Determine the [x, y] coordinate at the center of the cell enclosing the given text.  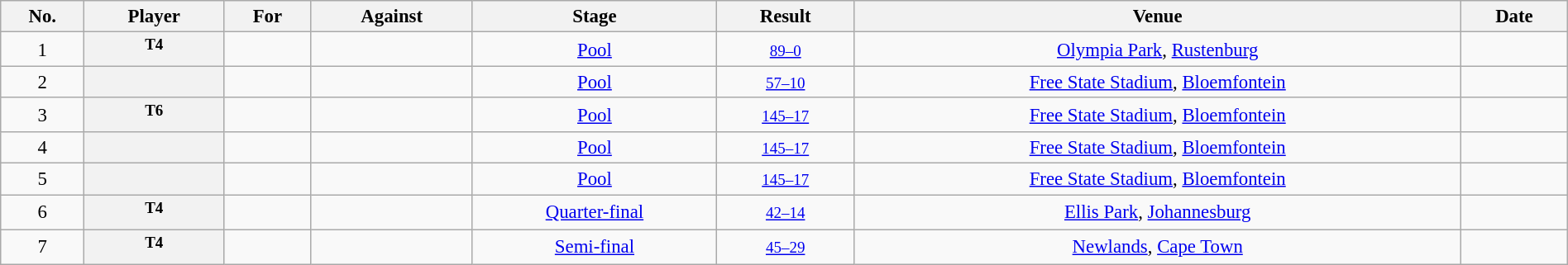
1 [43, 50]
Result [786, 17]
Olympia Park, Rustenburg [1158, 50]
Venue [1158, 17]
Against [392, 17]
5 [43, 179]
Semi-final [594, 247]
Player [154, 17]
Stage [594, 17]
6 [43, 212]
Ellis Park, Johannesburg [1158, 212]
42–14 [786, 212]
45–29 [786, 247]
2 [43, 83]
Newlands, Cape Town [1158, 247]
4 [43, 148]
Date [1515, 17]
57–10 [786, 83]
For [268, 17]
89–0 [786, 50]
7 [43, 247]
No. [43, 17]
3 [43, 115]
Quarter-final [594, 212]
T6 [154, 115]
